For the text-containing cell, return its midpoint in [X, Y] coordinate format. 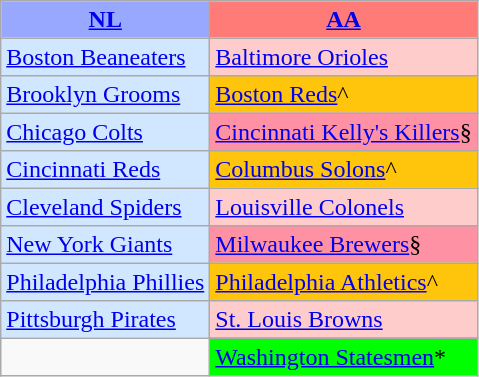
Cincinnati Reds [106, 170]
Cincinnati Kelly's Killers§ [344, 132]
Philadelphia Phillies [106, 282]
Chicago Colts [106, 132]
Boston Reds^ [344, 94]
AA [344, 20]
NL [106, 20]
Columbus Solons^ [344, 170]
Baltimore Orioles [344, 56]
Washington Statesmen* [344, 356]
Philadelphia Athletics^ [344, 282]
Boston Beaneaters [106, 56]
Pittsburgh Pirates [106, 318]
Louisville Colonels [344, 206]
St. Louis Browns [344, 318]
Milwaukee Brewers§ [344, 244]
Cleveland Spiders [106, 206]
Brooklyn Grooms [106, 94]
New York Giants [106, 244]
